Locate the cell with the specified text and output its (x, y) center coordinate. 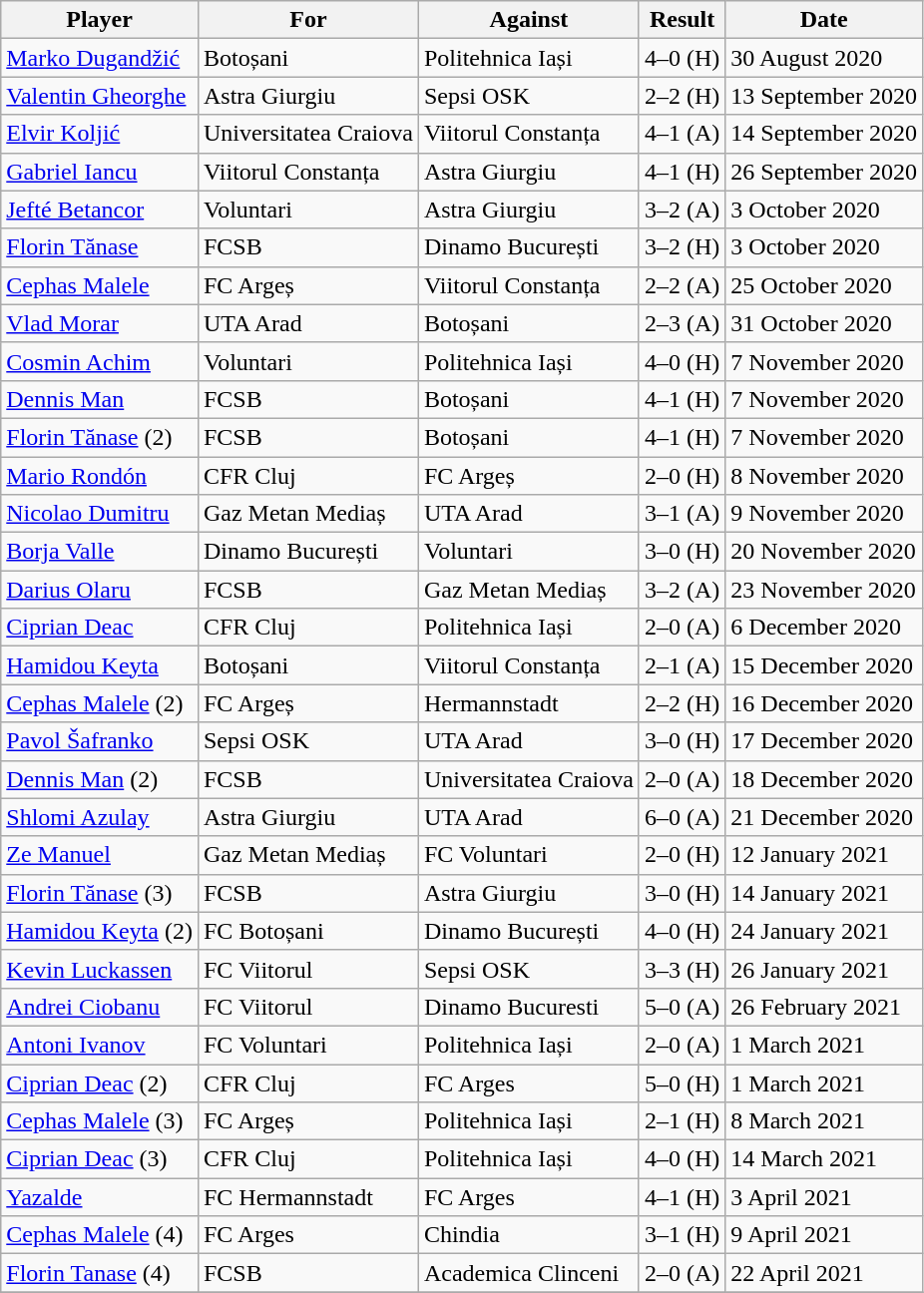
Against (529, 20)
Cephas Malele (4) (100, 1235)
3–1 (A) (682, 514)
Ciprian Deac (100, 628)
Chindia (529, 1235)
26 January 2021 (824, 969)
3–1 (H) (682, 1235)
9 April 2021 (824, 1235)
Florin Tănase (3) (100, 893)
Florin Tănase (2) (100, 437)
Borja Valle (100, 552)
Result (682, 20)
Cephas Malele (3) (100, 1121)
5–0 (A) (682, 1007)
26 February 2021 (824, 1007)
Gabriel Iancu (100, 172)
21 December 2020 (824, 817)
Vlad Morar (100, 323)
6–0 (A) (682, 817)
13 September 2020 (824, 96)
Yazalde (100, 1197)
Dennis Man (2) (100, 779)
26 September 2020 (824, 172)
14 September 2020 (824, 134)
Pavol Šafranko (100, 741)
5–0 (H) (682, 1082)
23 November 2020 (824, 590)
FC Hermannstadt (307, 1197)
Cephas Malele (100, 285)
Valentin Gheorghe (100, 96)
Mario Rondón (100, 476)
Ciprian Deac (2) (100, 1082)
31 October 2020 (824, 323)
22 April 2021 (824, 1273)
20 November 2020 (824, 552)
30 August 2020 (824, 58)
6 December 2020 (824, 628)
3 April 2021 (824, 1197)
Dinamo Bucuresti (529, 1007)
Player (100, 20)
2–1 (H) (682, 1121)
Jefté Betancor (100, 210)
Date (824, 20)
Ciprian Deac (3) (100, 1159)
18 December 2020 (824, 779)
FC Botoșani (307, 931)
3–2 (H) (682, 247)
For (307, 20)
Andrei Ciobanu (100, 1007)
Elvir Koljić (100, 134)
Academica Clinceni (529, 1273)
Cosmin Achim (100, 361)
15 December 2020 (824, 665)
Florin Tanase (4) (100, 1273)
Antoni Ivanov (100, 1045)
Hamidou Keyta (100, 665)
17 December 2020 (824, 741)
Florin Tănase (100, 247)
3–3 (H) (682, 969)
4–1 (A) (682, 134)
Darius Olaru (100, 590)
14 January 2021 (824, 893)
2–2 (A) (682, 285)
Kevin Luckassen (100, 969)
25 October 2020 (824, 285)
Ze Manuel (100, 855)
2–1 (A) (682, 665)
Hermannstadt (529, 703)
8 March 2021 (824, 1121)
8 November 2020 (824, 476)
Dennis Man (100, 399)
12 January 2021 (824, 855)
14 March 2021 (824, 1159)
16 December 2020 (824, 703)
24 January 2021 (824, 931)
9 November 2020 (824, 514)
Cephas Malele (2) (100, 703)
Shlomi Azulay (100, 817)
Nicolao Dumitru (100, 514)
Hamidou Keyta (2) (100, 931)
2–3 (A) (682, 323)
Marko Dugandžić (100, 58)
